Locate the cell with the specified text and output its [x, y] center coordinate. 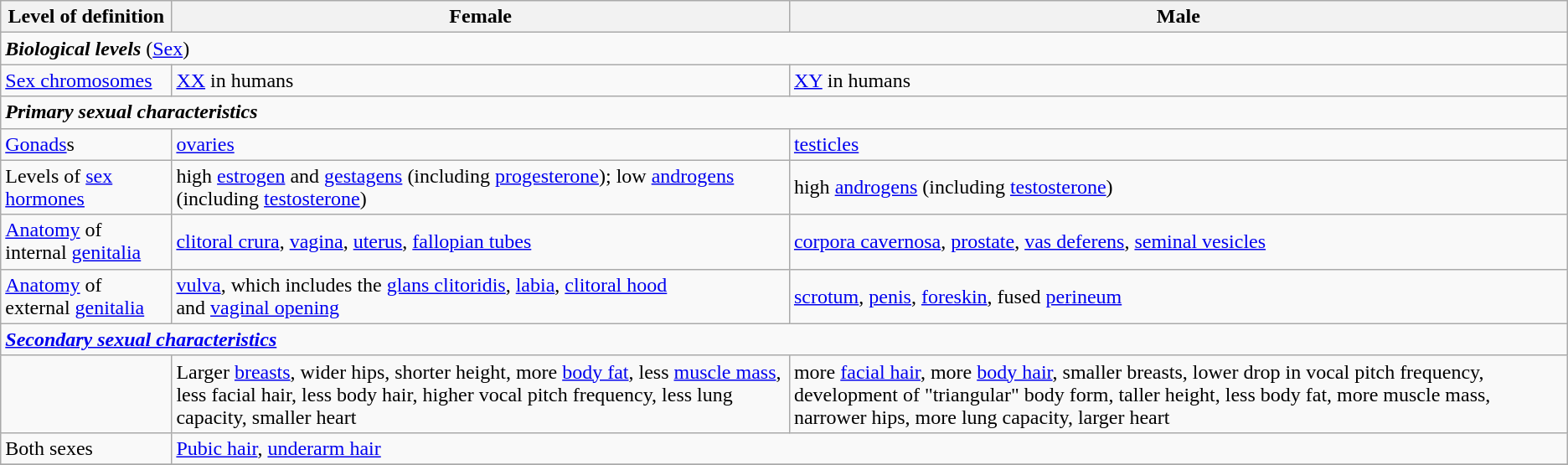
Sex chromosomes [86, 80]
Female [481, 17]
XX in humans [481, 80]
scrotum, penis, foreskin, fused perineum [1178, 297]
Anatomy of internal genitalia [86, 241]
Pubic hair, underarm hair [869, 448]
Secondary sexual characteristics [784, 339]
clitoral crura, vagina, uterus, fallopian tubes [481, 241]
Biological levels (Sex) [784, 49]
XY in humans [1178, 80]
Level of definition [86, 17]
ovaries [481, 144]
testicles [1178, 144]
corpora cavernosa, prostate, vas deferens, seminal vesicles [1178, 241]
Male [1178, 17]
Both sexes [86, 448]
high androgens (including testosterone) [1178, 188]
Primary sexual characteristics [784, 112]
Gonadss [86, 144]
Levels of sex hormones [86, 188]
high estrogen and gestagens (including progesterone); low androgens (including testosterone) [481, 188]
Anatomy of external genitalia [86, 297]
vulva, which includes the glans clitoridis, labia, clitoral hood and vaginal opening [481, 297]
